Extract the (x, y) coordinate from the center of the cell holding the provided text.  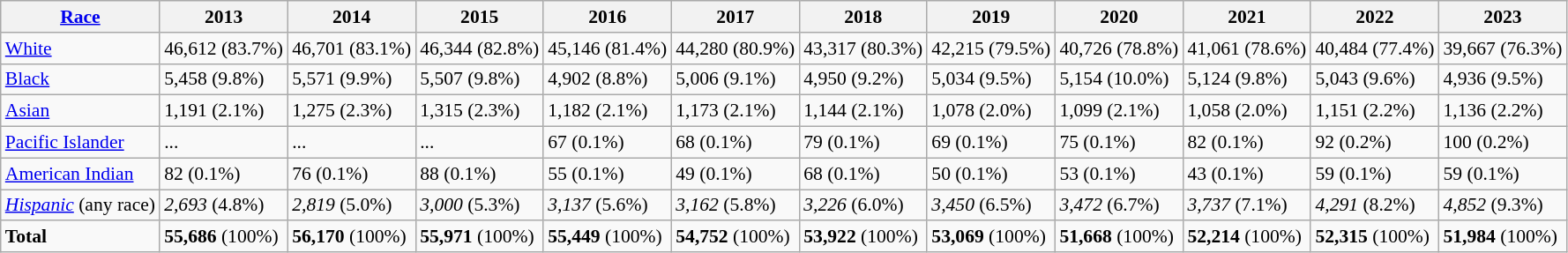
56,170 (100%) (351, 237)
2023 (1503, 17)
55 (0.1%) (607, 174)
41,061 (78.6%) (1247, 48)
American Indian (80, 174)
2017 (735, 17)
1,058 (2.0%) (1247, 111)
51,984 (100%) (1503, 237)
52,315 (100%) (1374, 237)
53,922 (100%) (862, 237)
4,902 (8.8%) (607, 79)
5,124 (9.8%) (1247, 79)
Pacific Islander (80, 143)
Asian (80, 111)
Black (80, 79)
2013 (224, 17)
4,291 (8.2%) (1374, 205)
76 (0.1%) (351, 174)
5,507 (9.8%) (480, 79)
46,701 (83.1%) (351, 48)
5,154 (10.0%) (1118, 79)
55,686 (100%) (224, 237)
1,099 (2.1%) (1118, 111)
White (80, 48)
75 (0.1%) (1118, 143)
100 (0.2%) (1503, 143)
53 (0.1%) (1118, 174)
3,000 (5.3%) (480, 205)
2018 (862, 17)
52,214 (100%) (1247, 237)
2015 (480, 17)
3,472 (6.7%) (1118, 205)
53,069 (100%) (991, 237)
67 (0.1%) (607, 143)
69 (0.1%) (991, 143)
40,726 (78.8%) (1118, 48)
2,693 (4.8%) (224, 205)
4,950 (9.2%) (862, 79)
Hispanic (any race) (80, 205)
5,006 (9.1%) (735, 79)
3,226 (6.0%) (862, 205)
1,275 (2.3%) (351, 111)
2022 (1374, 17)
1,151 (2.2%) (1374, 111)
88 (0.1%) (480, 174)
45,146 (81.4%) (607, 48)
3,137 (5.6%) (607, 205)
43 (0.1%) (1247, 174)
50 (0.1%) (991, 174)
3,162 (5.8%) (735, 205)
2014 (351, 17)
5,458 (9.8%) (224, 79)
1,078 (2.0%) (991, 111)
Total (80, 237)
55,971 (100%) (480, 237)
5,571 (9.9%) (351, 79)
4,936 (9.5%) (1503, 79)
4,852 (9.3%) (1503, 205)
44,280 (80.9%) (735, 48)
1,144 (2.1%) (862, 111)
3,737 (7.1%) (1247, 205)
39,667 (76.3%) (1503, 48)
2019 (991, 17)
Race (80, 17)
51,668 (100%) (1118, 237)
55,449 (100%) (607, 237)
5,034 (9.5%) (991, 79)
1,182 (2.1%) (607, 111)
2021 (1247, 17)
2020 (1118, 17)
1,191 (2.1%) (224, 111)
2,819 (5.0%) (351, 205)
5,043 (9.6%) (1374, 79)
46,612 (83.7%) (224, 48)
1,173 (2.1%) (735, 111)
2016 (607, 17)
3,450 (6.5%) (991, 205)
54,752 (100%) (735, 237)
49 (0.1%) (735, 174)
40,484 (77.4%) (1374, 48)
43,317 (80.3%) (862, 48)
92 (0.2%) (1374, 143)
42,215 (79.5%) (991, 48)
1,136 (2.2%) (1503, 111)
46,344 (82.8%) (480, 48)
1,315 (2.3%) (480, 111)
79 (0.1%) (862, 143)
